For the text-containing cell, return its midpoint in (x, y) coordinate format. 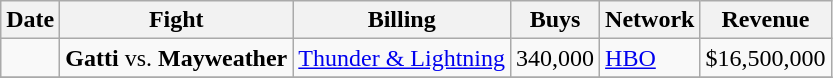
Buys (556, 20)
$16,500,000 (766, 58)
Gatti vs. Mayweather (176, 58)
Date (30, 20)
Billing (402, 20)
Revenue (766, 20)
Network (650, 20)
Thunder & Lightning (402, 58)
340,000 (556, 58)
HBO (650, 58)
Fight (176, 20)
